Pinpoint the cell where the given text exists, returning its (x, y) midpoint coordinate. 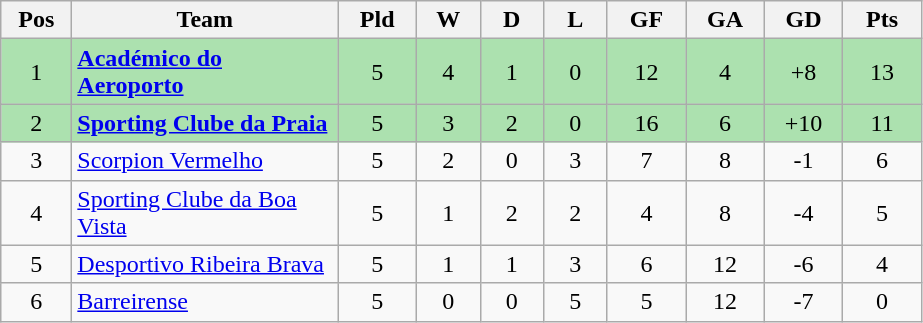
W (448, 20)
Sporting Clube da Praia (205, 123)
+8 (804, 72)
GD (804, 20)
L (576, 20)
D (512, 20)
Pts (882, 20)
Sporting Clube da Boa Vista (205, 212)
7 (646, 161)
Desportivo Ribeira Brava (205, 264)
16 (646, 123)
GA (726, 20)
Académico do Aeroporto (205, 72)
11 (882, 123)
Pld (378, 20)
-4 (804, 212)
Team (205, 20)
Barreirense (205, 302)
Scorpion Vermelho (205, 161)
-7 (804, 302)
GF (646, 20)
Pos (36, 20)
+10 (804, 123)
-6 (804, 264)
-1 (804, 161)
13 (882, 72)
